Scan for the cell matching the given text and deliver its [X, Y] coordinate at center. 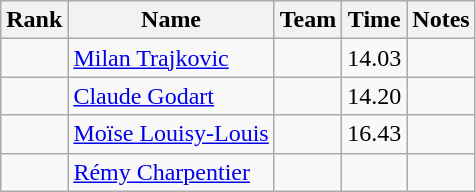
Rémy Charpentier [171, 172]
14.20 [374, 96]
Time [374, 20]
Name [171, 20]
Notes [441, 20]
16.43 [374, 134]
Moïse Louisy-Louis [171, 134]
14.03 [374, 58]
Milan Trajkovic [171, 58]
Team [308, 20]
Claude Godart [171, 96]
Rank [34, 20]
